From the cell containing the given text, extract its center point as (X, Y) coordinate. 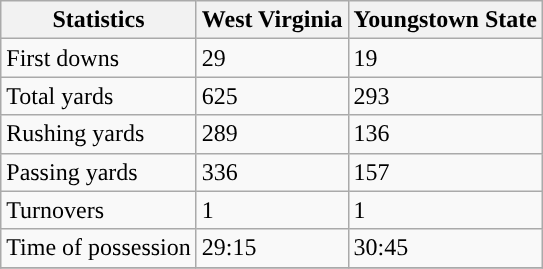
29:15 (272, 248)
Statistics (99, 20)
West Virginia (272, 20)
Total yards (99, 96)
Passing yards (99, 172)
Time of possession (99, 248)
136 (445, 134)
Youngstown State (445, 20)
29 (272, 58)
30:45 (445, 248)
336 (272, 172)
293 (445, 96)
625 (272, 96)
157 (445, 172)
Turnovers (99, 210)
289 (272, 134)
First downs (99, 58)
Rushing yards (99, 134)
19 (445, 58)
